Detect which cell encompasses the target text, then output its [x, y] center coordinate. 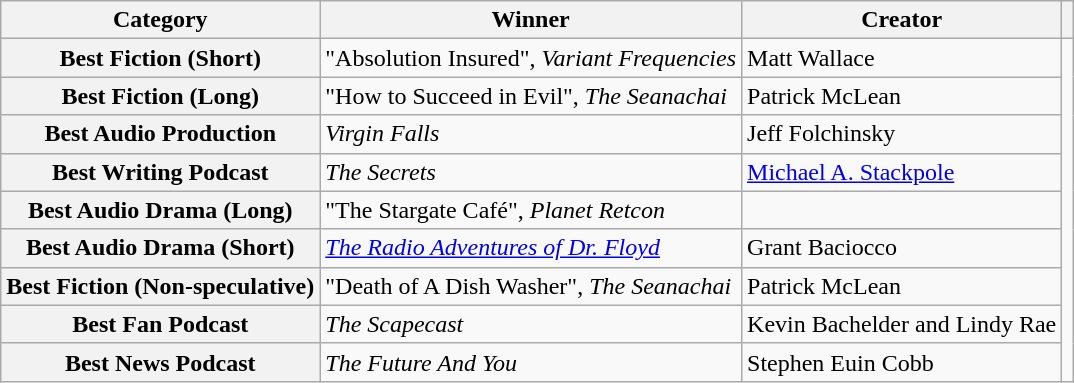
Creator [902, 20]
Best Audio Drama (Long) [160, 210]
Category [160, 20]
Winner [531, 20]
Jeff Folchinsky [902, 134]
Michael A. Stackpole [902, 172]
Best Fan Podcast [160, 324]
The Radio Adventures of Dr. Floyd [531, 248]
Grant Baciocco [902, 248]
Stephen Euin Cobb [902, 362]
Best Fiction (Long) [160, 96]
Best Audio Drama (Short) [160, 248]
Best Writing Podcast [160, 172]
Matt Wallace [902, 58]
Best Fiction (Short) [160, 58]
The Future And You [531, 362]
"Death of A Dish Washer", The Seanachai [531, 286]
The Secrets [531, 172]
Best Audio Production [160, 134]
"How to Succeed in Evil", The Seanachai [531, 96]
"The Stargate Café", Planet Retcon [531, 210]
Virgin Falls [531, 134]
Best Fiction (Non-speculative) [160, 286]
The Scapecast [531, 324]
Best News Podcast [160, 362]
Kevin Bachelder and Lindy Rae [902, 324]
"Absolution Insured", Variant Frequencies [531, 58]
